Locate the cell with the specified text and output its [X, Y] center coordinate. 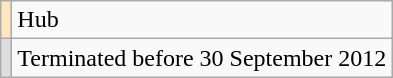
Hub [202, 20]
Terminated before 30 September 2012 [202, 58]
